Search for the cell housing the specified text and yield its [X, Y] center coordinate. 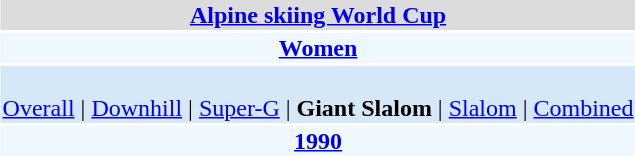
Overall | Downhill | Super-G | Giant Slalom | Slalom | Combined [318, 94]
1990 [318, 141]
Women [318, 48]
Alpine skiing World Cup [318, 15]
